Determine the (x, y) coordinate at the center of the cell enclosing the given text.  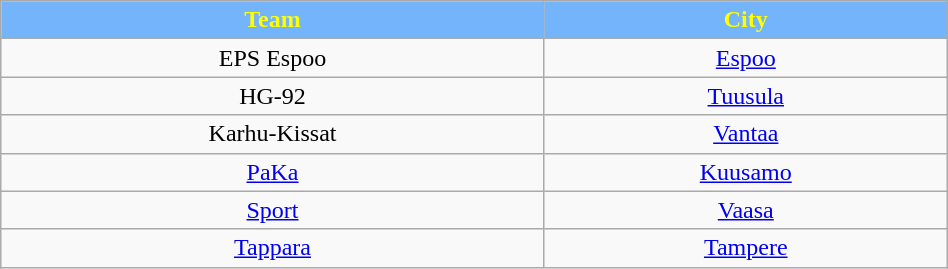
City (746, 20)
Kuusamo (746, 172)
HG-92 (273, 96)
Tappara (273, 248)
Team (273, 20)
Karhu-Kissat (273, 134)
Vantaa (746, 134)
Tuusula (746, 96)
Espoo (746, 58)
PaKa (273, 172)
Sport (273, 210)
EPS Espoo (273, 58)
Vaasa (746, 210)
Tampere (746, 248)
